From the cell containing the given text, extract its center point as [X, Y] coordinate. 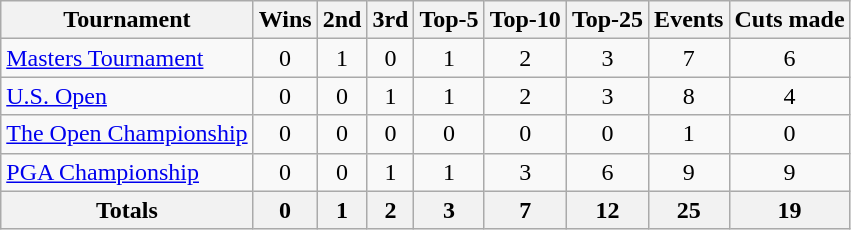
19 [790, 210]
2nd [342, 20]
PGA Championship [127, 172]
8 [689, 96]
Tournament [127, 20]
Masters Tournament [127, 58]
Cuts made [790, 20]
4 [790, 96]
25 [689, 210]
U.S. Open [127, 96]
Events [689, 20]
Wins [285, 20]
3rd [390, 20]
The Open Championship [127, 134]
Top-25 [607, 20]
Totals [127, 210]
Top-5 [449, 20]
12 [607, 210]
Top-10 [525, 20]
